Scan for the cell matching the given text and deliver its [X, Y] coordinate at center. 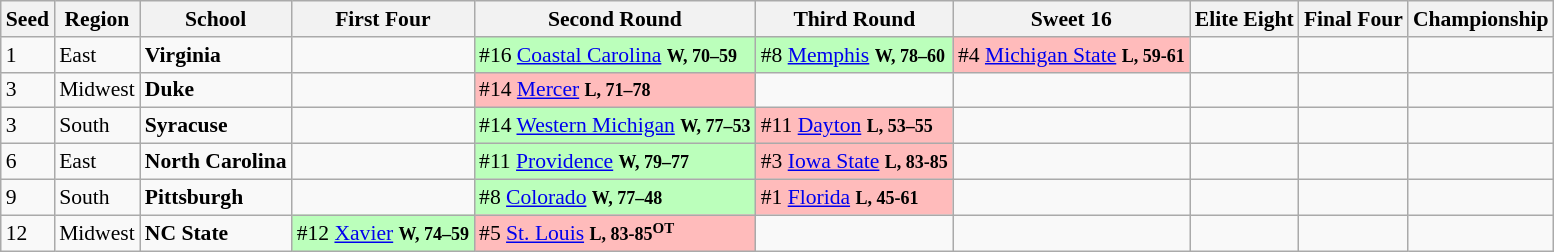
#3 Iowa State L, 83-85 [854, 162]
#8 Memphis W, 78–60 [854, 55]
#4 Michigan State L, 59-61 [1072, 55]
6 [28, 162]
#1 Florida L, 45-61 [854, 197]
First Four [383, 19]
Duke [216, 90]
#8 Colorado W, 77–48 [615, 197]
Second Round [615, 19]
1 [28, 55]
#5 St. Louis L, 83-85OT [615, 234]
School [216, 19]
Seed [28, 19]
Third Round [854, 19]
#14 Mercer L, 71–78 [615, 90]
Virginia [216, 55]
Final Four [1354, 19]
Region [97, 19]
#11 Dayton L, 53–55 [854, 126]
#12 Xavier W, 74–59 [383, 234]
Syracuse [216, 126]
Elite Eight [1244, 19]
Pittsburgh [216, 197]
#14 Western Michigan W, 77–53 [615, 126]
Championship [1481, 19]
12 [28, 234]
NC State [216, 234]
North Carolina [216, 162]
9 [28, 197]
#16 Coastal Carolina W, 70–59 [615, 55]
Sweet 16 [1072, 19]
#11 Providence W, 79–77 [615, 162]
